Return the (x, y) coordinate for the center point of the cell that contains the specified text.  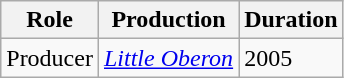
Production (168, 20)
Producer (50, 58)
Duration (291, 20)
Role (50, 20)
2005 (291, 58)
Little Oberon (168, 58)
